Determine the (X, Y) coordinate at the center of the cell enclosing the given text.  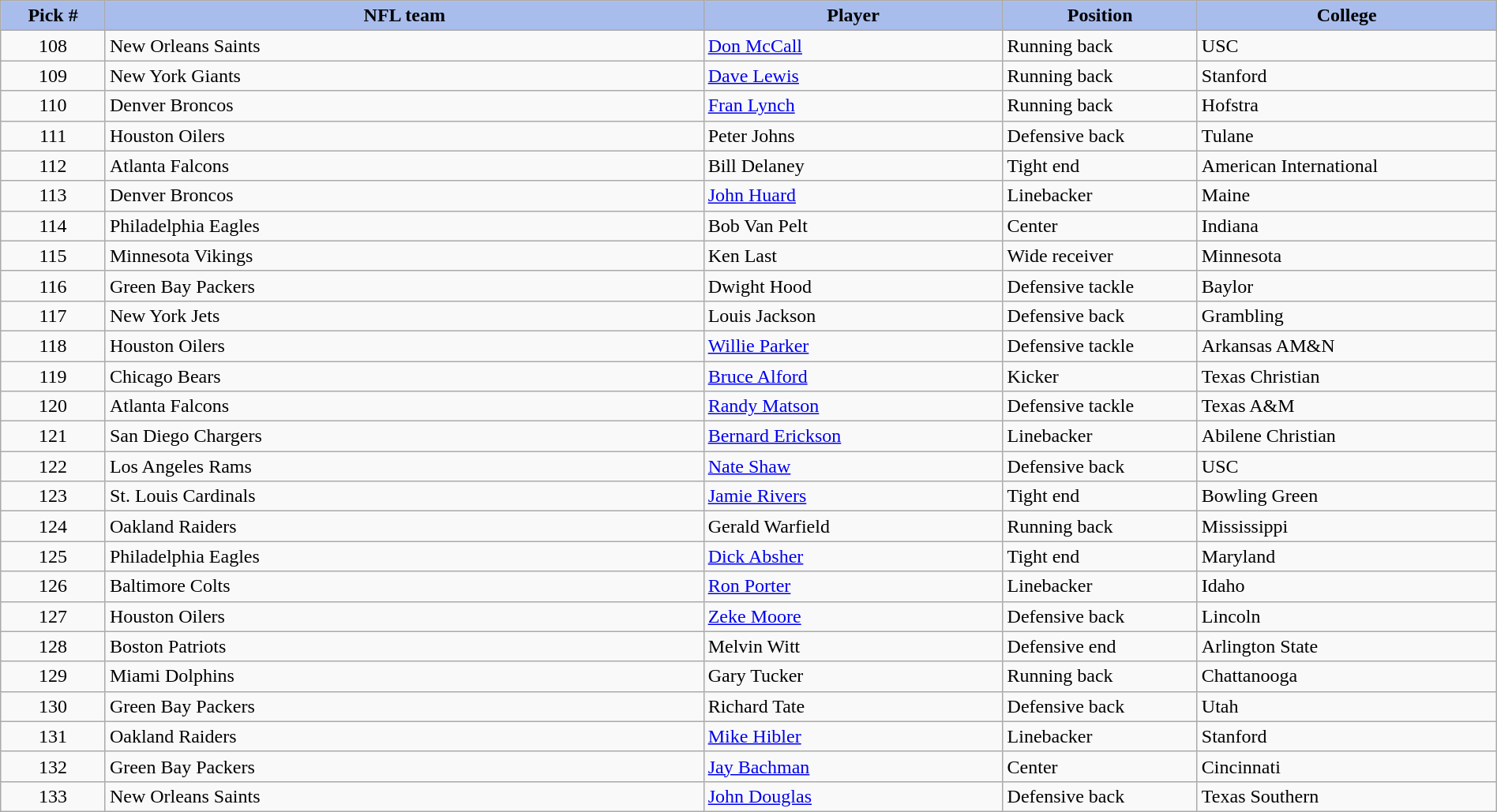
Defensive end (1100, 646)
126 (54, 586)
Boston Patriots (404, 646)
132 (54, 766)
116 (54, 286)
Dwight Hood (853, 286)
San Diego Chargers (404, 436)
Don McCall (853, 46)
Tulane (1347, 136)
130 (54, 706)
Nate Shaw (853, 466)
Lincoln (1347, 616)
Texas A&M (1347, 406)
111 (54, 136)
Wide receiver (1100, 256)
110 (54, 106)
Position (1100, 16)
Texas Christian (1347, 376)
128 (54, 646)
Gerald Warfield (853, 526)
New York Jets (404, 316)
Cincinnati (1347, 766)
Baylor (1347, 286)
American International (1347, 166)
Player (853, 16)
127 (54, 616)
Kicker (1100, 376)
Grambling (1347, 316)
114 (54, 226)
Arlington State (1347, 646)
John Huard (853, 196)
Jay Bachman (853, 766)
Dick Absher (853, 556)
131 (54, 736)
Jamie Rivers (853, 496)
Mississippi (1347, 526)
121 (54, 436)
Ken Last (853, 256)
St. Louis Cardinals (404, 496)
119 (54, 376)
John Douglas (853, 796)
122 (54, 466)
Gary Tucker (853, 676)
Maryland (1347, 556)
Miami Dolphins (404, 676)
117 (54, 316)
Bruce Alford (853, 376)
Bernard Erickson (853, 436)
124 (54, 526)
Chicago Bears (404, 376)
Mike Hibler (853, 736)
133 (54, 796)
123 (54, 496)
Idaho (1347, 586)
112 (54, 166)
Minnesota Vikings (404, 256)
New York Giants (404, 76)
Bowling Green (1347, 496)
118 (54, 346)
Arkansas AM&N (1347, 346)
113 (54, 196)
Willie Parker (853, 346)
Bill Delaney (853, 166)
109 (54, 76)
Chattanooga (1347, 676)
115 (54, 256)
Utah (1347, 706)
Abilene Christian (1347, 436)
Louis Jackson (853, 316)
Los Angeles Rams (404, 466)
Hofstra (1347, 106)
125 (54, 556)
Baltimore Colts (404, 586)
Maine (1347, 196)
Ron Porter (853, 586)
Richard Tate (853, 706)
129 (54, 676)
Indiana (1347, 226)
Melvin Witt (853, 646)
Fran Lynch (853, 106)
NFL team (404, 16)
Peter Johns (853, 136)
Zeke Moore (853, 616)
Pick # (54, 16)
Dave Lewis (853, 76)
120 (54, 406)
Texas Southern (1347, 796)
Bob Van Pelt (853, 226)
Randy Matson (853, 406)
College (1347, 16)
Minnesota (1347, 256)
108 (54, 46)
